Provide the [x, y] coordinate of the cell's center where the given text is located.  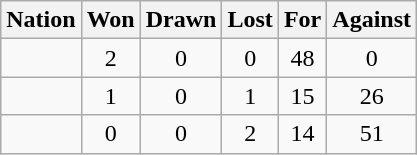
Lost [250, 20]
Won [110, 20]
Drawn [181, 20]
48 [302, 58]
For [302, 20]
Against [372, 20]
26 [372, 96]
51 [372, 134]
14 [302, 134]
15 [302, 96]
Nation [41, 20]
